Detect which cell encompasses the target text, then output its [X, Y] center coordinate. 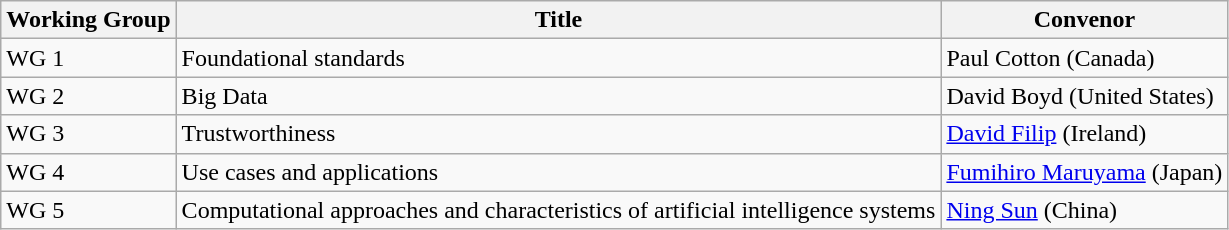
Fumihiro Maruyama (Japan) [1084, 172]
Foundational standards [558, 58]
WG 5 [88, 210]
Computational approaches and characteristics of artificial intelligence systems [558, 210]
Big Data [558, 96]
Trustworthiness [558, 134]
Paul Cotton (Canada) [1084, 58]
WG 3 [88, 134]
Title [558, 20]
WG 1 [88, 58]
Ning Sun (China) [1084, 210]
WG 4 [88, 172]
Working Group [88, 20]
David Filip (Ireland) [1084, 134]
Use cases and applications [558, 172]
WG 2 [88, 96]
Convenor [1084, 20]
David Boyd (United States) [1084, 96]
